From the cell containing the given text, extract its center point as (x, y) coordinate. 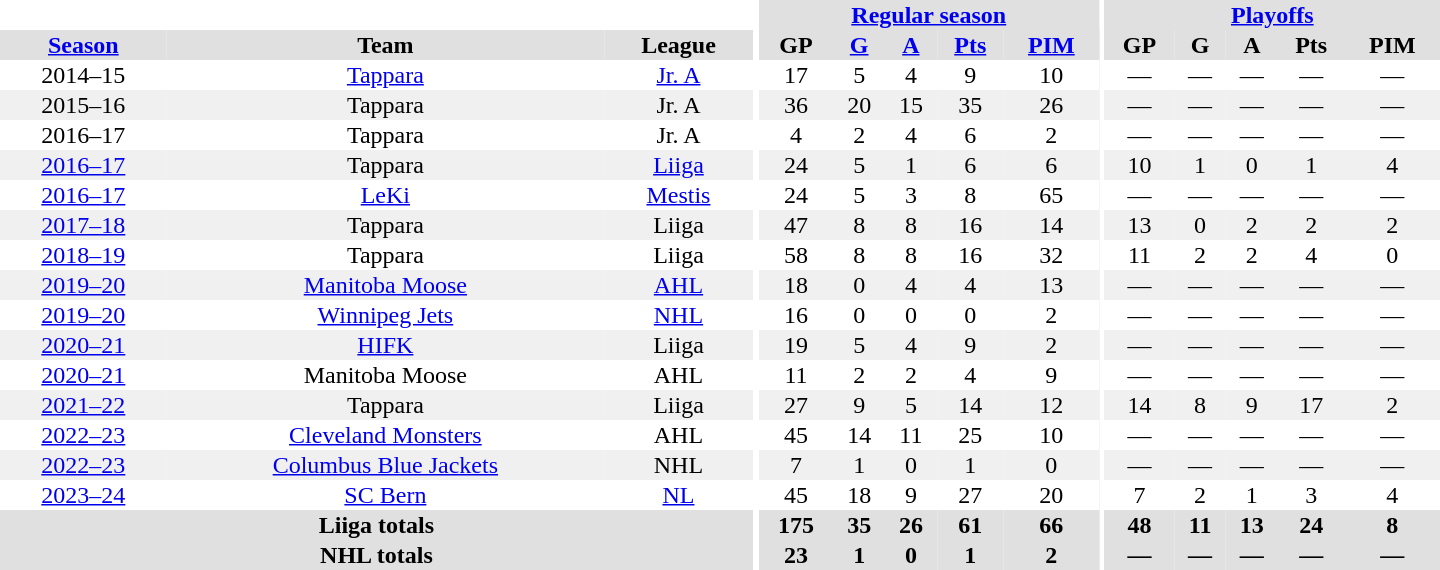
58 (796, 255)
61 (970, 525)
66 (1052, 525)
2014–15 (84, 75)
36 (796, 105)
LeKi (386, 195)
12 (1052, 405)
48 (1140, 525)
2015–16 (84, 105)
Team (386, 45)
65 (1052, 195)
32 (1052, 255)
Liiga totals (376, 525)
HIFK (386, 345)
NL (678, 495)
Regular season (929, 15)
Mestis (678, 195)
23 (796, 555)
Columbus Blue Jackets (386, 465)
SC Bern (386, 495)
Playoffs (1272, 15)
25 (970, 435)
League (678, 45)
Season (84, 45)
2017–18 (84, 225)
Winnipeg Jets (386, 315)
175 (796, 525)
47 (796, 225)
15 (911, 105)
19 (796, 345)
NHL totals (376, 555)
Cleveland Monsters (386, 435)
2018–19 (84, 255)
2023–24 (84, 495)
2021–22 (84, 405)
